From the cell containing the given text, extract its center point as (x, y) coordinate. 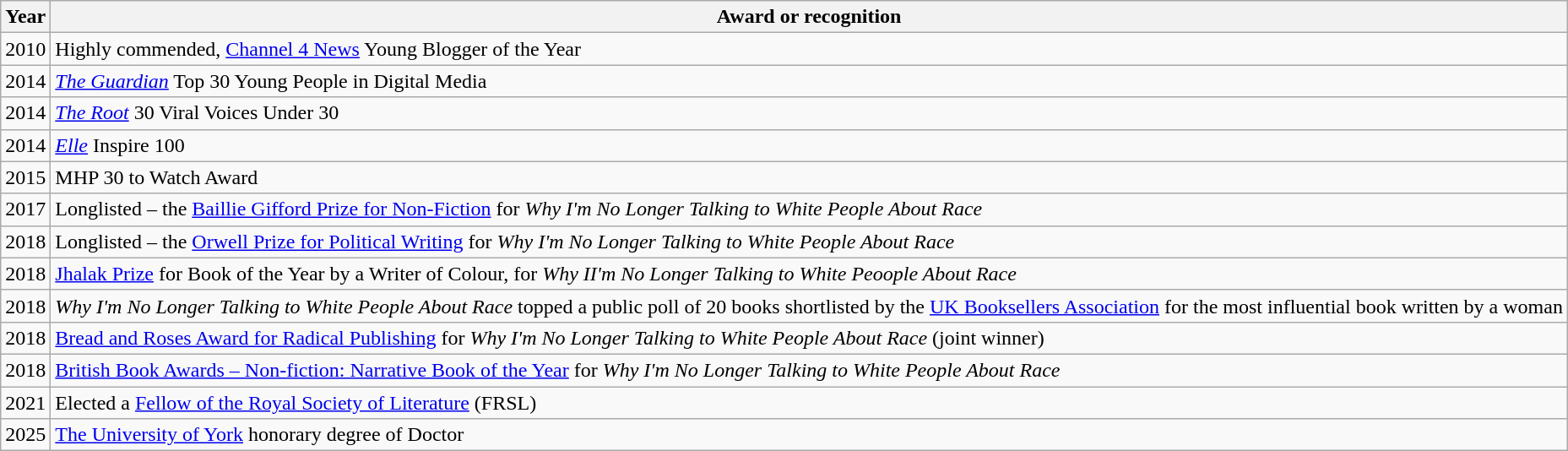
Award or recognition (809, 17)
The Root 30 Viral Voices Under 30 (809, 113)
Longlisted – the Baillie Gifford Prize for Non-Fiction for Why I'm No Longer Talking to White People About Race (809, 209)
Year (25, 17)
Highly commended, Channel 4 News Young Blogger of the Year (809, 49)
2015 (25, 177)
Elle Inspire 100 (809, 145)
2025 (25, 435)
The University of York honorary degree of Doctor (809, 435)
2010 (25, 49)
2017 (25, 209)
British Book Awards – Non-fiction: Narrative Book of the Year for Why I'm No Longer Talking to White People About Race (809, 370)
Elected a Fellow of the Royal Society of Literature (FRSL) (809, 403)
2021 (25, 403)
The Guardian Top 30 Young People in Digital Media (809, 81)
MHP 30 to Watch Award (809, 177)
Jhalak Prize for Book of the Year by a Writer of Colour, for Why II'm No Longer Talking to White Peoople About Race (809, 274)
Bread and Roses Award for Radical Publishing for Why I'm No Longer Talking to White People About Race (joint winner) (809, 338)
Longlisted – the Orwell Prize for Political Writing for Why I'm No Longer Talking to White People About Race (809, 242)
